Find where the given text appears and provide that cell's center as (X, Y) coordinate. 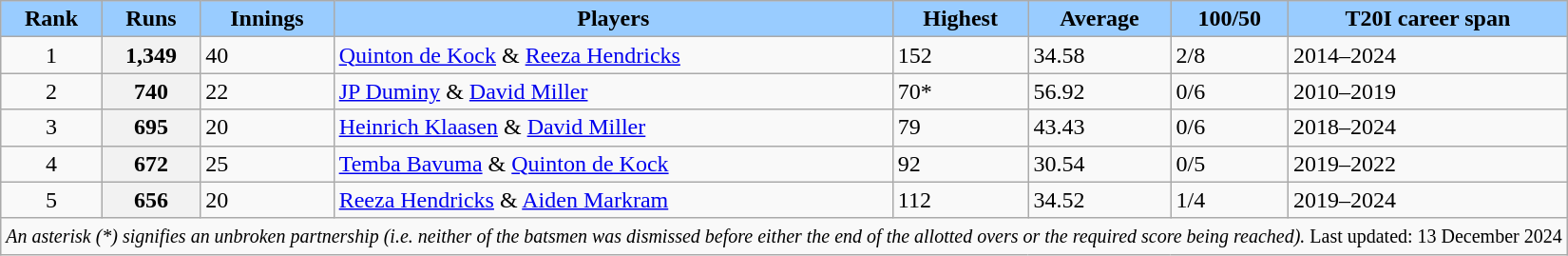
43.43 (1100, 128)
34.52 (1100, 200)
Runs (150, 19)
Reeza Hendricks & Aiden Markram (613, 200)
1/4 (1230, 200)
695 (150, 128)
40 (267, 55)
79 (960, 128)
3 (51, 128)
30.54 (1100, 164)
Average (1100, 19)
Quinton de Kock & Reeza Hendricks (613, 55)
2019–2024 (1428, 200)
Players (613, 19)
T20I career span (1428, 19)
Innings (267, 19)
5 (51, 200)
0/5 (1230, 164)
1,349 (150, 55)
1 (51, 55)
Temba Bavuma & Quinton de Kock (613, 164)
Highest (960, 19)
34.58 (1100, 55)
22 (267, 91)
56.92 (1100, 91)
25 (267, 164)
112 (960, 200)
2 (51, 91)
JP Duminy & David Miller (613, 91)
2018–2024 (1428, 128)
2010–2019 (1428, 91)
Rank (51, 19)
740 (150, 91)
4 (51, 164)
92 (960, 164)
100/50 (1230, 19)
2014–2024 (1428, 55)
152 (960, 55)
70* (960, 91)
2/8 (1230, 55)
Heinrich Klaasen & David Miller (613, 128)
2019–2022 (1428, 164)
656 (150, 200)
672 (150, 164)
